Scan for the cell matching the given text and deliver its [X, Y] coordinate at center. 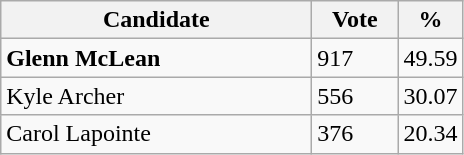
20.34 [430, 134]
Vote [355, 20]
49.59 [430, 58]
376 [355, 134]
30.07 [430, 96]
Carol Lapointe [156, 134]
% [430, 20]
556 [355, 96]
Glenn McLean [156, 58]
Kyle Archer [156, 96]
917 [355, 58]
Candidate [156, 20]
